Return (x, y) of the center of cell containing provided text 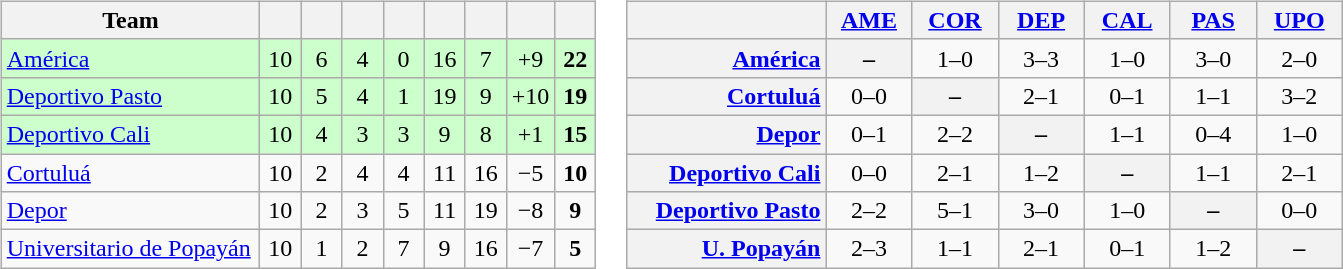
8 (486, 134)
PAS (1213, 20)
+1 (530, 134)
3–2 (1299, 96)
5–1 (955, 211)
Team (130, 20)
0–4 (1213, 134)
2–0 (1299, 58)
−8 (530, 211)
3–3 (1041, 58)
2–3 (869, 249)
−7 (530, 249)
U. Popayán (726, 249)
+10 (530, 96)
−5 (530, 173)
UPO (1299, 20)
CAL (1127, 20)
DEP (1041, 20)
6 (322, 58)
COR (955, 20)
AME (869, 20)
15 (576, 134)
+9 (530, 58)
22 (576, 58)
0 (404, 58)
Universitario de Popayán (130, 249)
